For the text-containing cell, return its midpoint in [x, y] coordinate format. 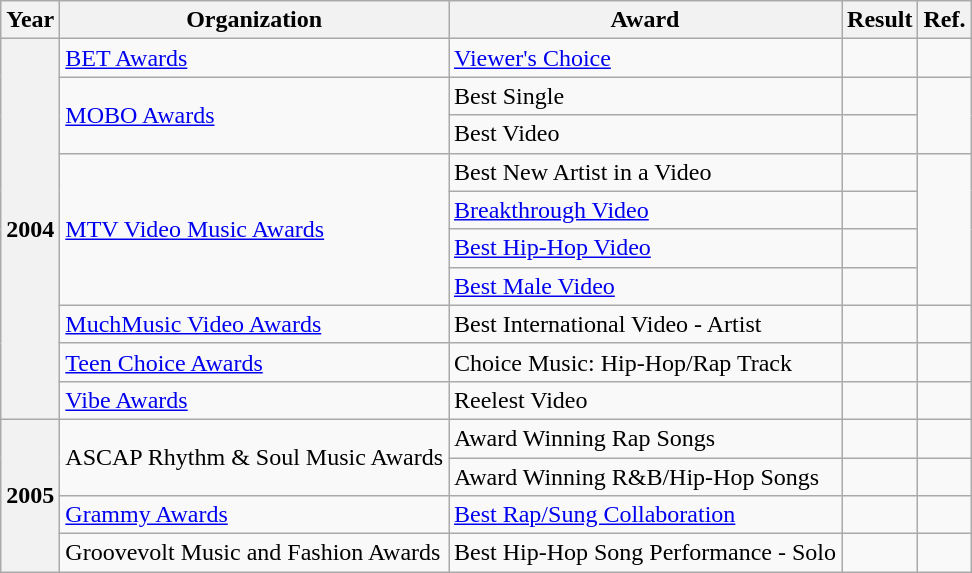
Best Hip-Hop Video [644, 248]
Organization [254, 20]
ASCAP Rhythm & Soul Music Awards [254, 457]
Ref. [944, 20]
MOBO Awards [254, 115]
Viewer's Choice [644, 58]
MTV Video Music Awards [254, 229]
Teen Choice Awards [254, 362]
Award [644, 20]
Result [880, 20]
Best International Video - Artist [644, 324]
2005 [30, 495]
Choice Music: Hip-Hop/Rap Track [644, 362]
Best Male Video [644, 286]
Reelest Video [644, 400]
MuchMusic Video Awards [254, 324]
Best Video [644, 134]
Vibe Awards [254, 400]
Best Hip-Hop Song Performance - Solo [644, 553]
Breakthrough Video [644, 210]
Award Winning R&B/Hip-Hop Songs [644, 477]
Best Single [644, 96]
Award Winning Rap Songs [644, 438]
Best New Artist in a Video [644, 172]
Groovevolt Music and Fashion Awards [254, 553]
Best Rap/Sung Collaboration [644, 515]
2004 [30, 230]
Grammy Awards [254, 515]
BET Awards [254, 58]
Year [30, 20]
